For the text-containing cell, return its midpoint in (X, Y) coordinate format. 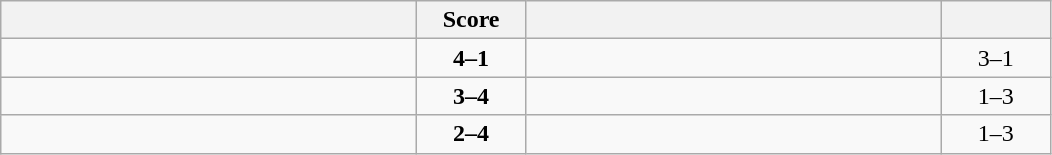
3–1 (996, 58)
Score (472, 20)
3–4 (472, 96)
4–1 (472, 58)
2–4 (472, 134)
